Identify which cell holds the provided text, then report its [X, Y] central coordinate. 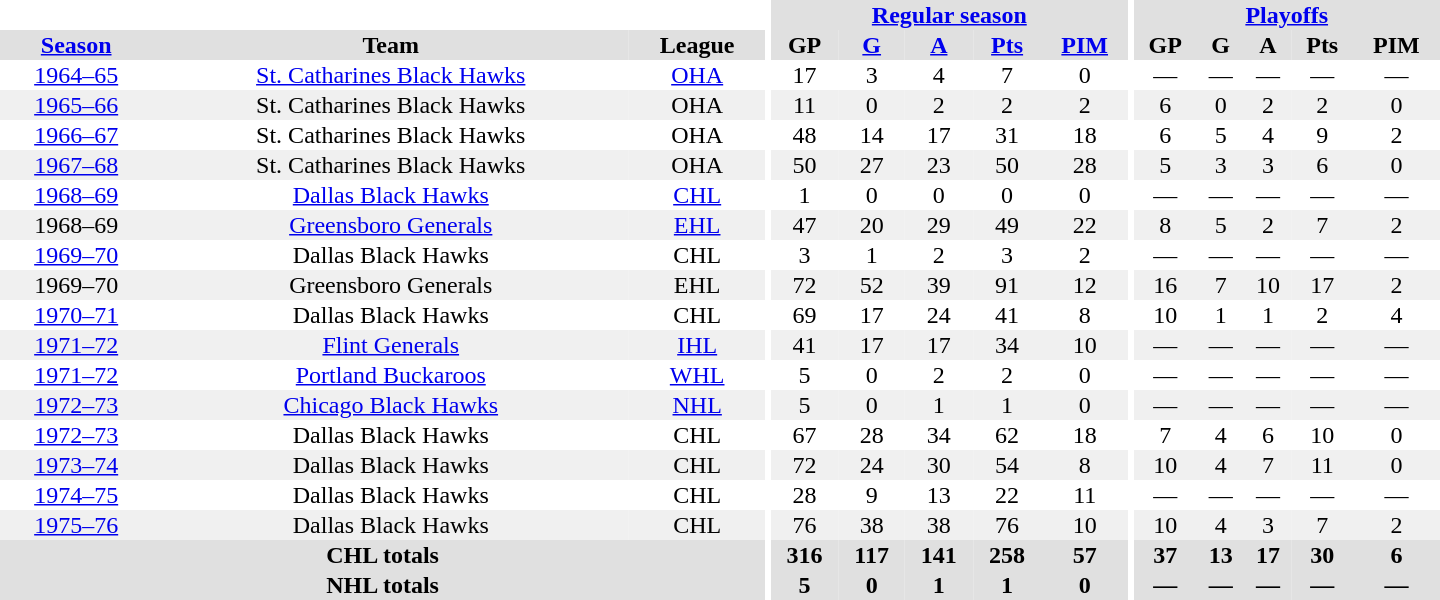
91 [1007, 285]
1964–65 [76, 75]
Playoffs [1286, 15]
16 [1165, 285]
258 [1007, 555]
Portland Buckaroos [390, 375]
Flint Generals [390, 345]
57 [1084, 555]
31 [1007, 135]
Team [390, 45]
20 [872, 225]
52 [872, 285]
1973–74 [76, 465]
12 [1084, 285]
Season [76, 45]
141 [939, 555]
IHL [697, 345]
14 [872, 135]
1965–66 [76, 105]
23 [939, 165]
CHL totals [382, 555]
29 [939, 225]
117 [872, 555]
47 [804, 225]
27 [872, 165]
37 [1165, 555]
1966–67 [76, 135]
67 [804, 435]
Chicago Black Hawks [390, 405]
54 [1007, 465]
League [697, 45]
49 [1007, 225]
1967–68 [76, 165]
Regular season [949, 15]
1974–75 [76, 495]
1975–76 [76, 525]
NHL [697, 405]
69 [804, 315]
39 [939, 285]
WHL [697, 375]
1970–71 [76, 315]
316 [804, 555]
NHL totals [382, 585]
48 [804, 135]
62 [1007, 435]
